Output the (X, Y) coordinate of the center of the cell containing the given text.  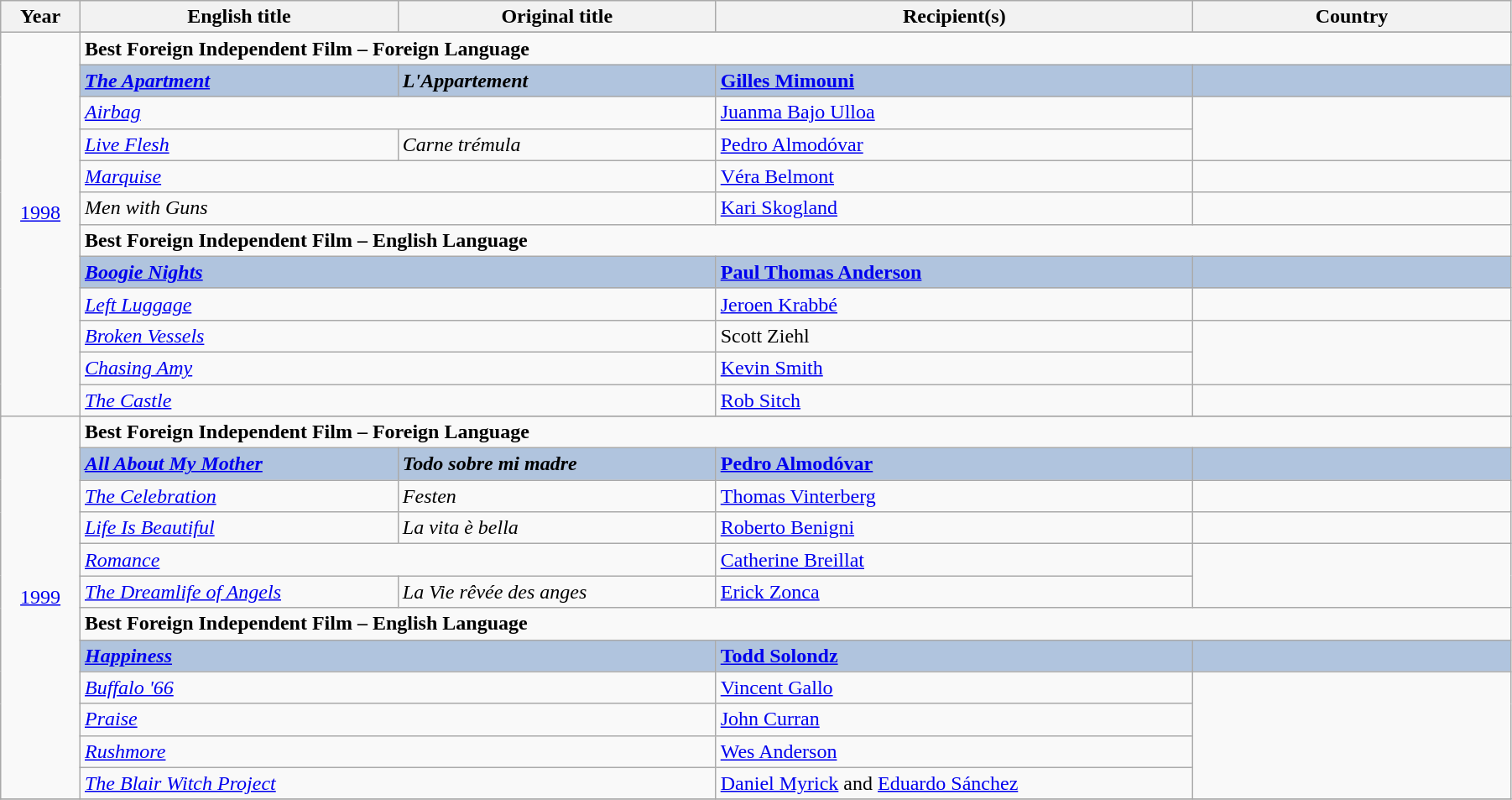
Gilles Mimouni (954, 81)
Men with Guns (398, 208)
Roberto Benigni (954, 528)
John Curran (954, 719)
Daniel Myrick and Eduardo Sánchez (954, 783)
La vita è bella (557, 528)
Thomas Vinterberg (954, 496)
Catherine Breillat (954, 560)
Romance (398, 560)
Erick Zonca (954, 592)
Original title (557, 17)
English title (238, 17)
Véra Belmont (954, 176)
Left Luggage (398, 304)
Live Flesh (238, 144)
The Apartment (238, 81)
1998 (40, 225)
Todd Solondz (954, 656)
L'Appartement (557, 81)
Vincent Gallo (954, 688)
Airbag (398, 112)
Jeroen Krabbé (954, 304)
Festen (557, 496)
Boogie Nights (398, 272)
Country (1353, 17)
The Celebration (238, 496)
Happiness (398, 656)
Praise (398, 719)
Year (40, 17)
Buffalo '66 (398, 688)
The Dreamlife of Angels (238, 592)
Juanma Bajo Ulloa (954, 112)
Recipient(s) (954, 17)
Kari Skogland (954, 208)
Broken Vessels (398, 336)
Kevin Smith (954, 368)
The Castle (398, 400)
Rob Sitch (954, 400)
Life Is Beautiful (238, 528)
Wes Anderson (954, 751)
Carne trémula (557, 144)
Marquise (398, 176)
1999 (40, 608)
Scott Ziehl (954, 336)
Paul Thomas Anderson (954, 272)
Todo sobre mi madre (557, 464)
Chasing Amy (398, 368)
Rushmore (398, 751)
All About My Mother (238, 464)
La Vie rêvée des anges (557, 592)
The Blair Witch Project (398, 783)
